Provide the [x, y] coordinate of the cell's center where the given text is located.  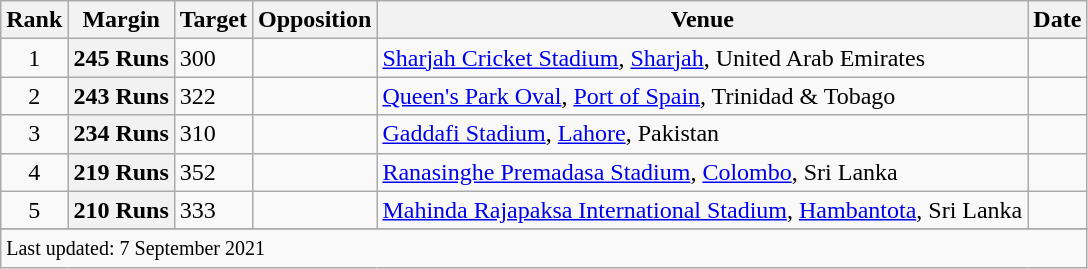
Mahinda Rajapaksa International Stadium, Hambantota, Sri Lanka [702, 210]
243 Runs [121, 96]
Target [213, 20]
245 Runs [121, 58]
4 [34, 172]
333 [213, 210]
1 [34, 58]
2 [34, 96]
234 Runs [121, 134]
Queen's Park Oval, Port of Spain, Trinidad & Tobago [702, 96]
219 Runs [121, 172]
Opposition [314, 20]
Ranasinghe Premadasa Stadium, Colombo, Sri Lanka [702, 172]
352 [213, 172]
Gaddafi Stadium, Lahore, Pakistan [702, 134]
Sharjah Cricket Stadium, Sharjah, United Arab Emirates [702, 58]
300 [213, 58]
310 [213, 134]
Rank [34, 20]
322 [213, 96]
210 Runs [121, 210]
5 [34, 210]
Last updated: 7 September 2021 [544, 248]
Margin [121, 20]
Date [1058, 20]
Venue [702, 20]
3 [34, 134]
